Pinpoint the cell where the given text exists, returning its (X, Y) midpoint coordinate. 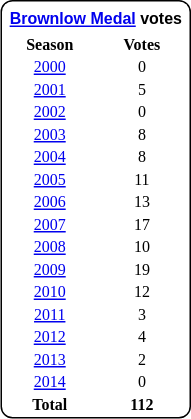
3 (142, 314)
Brownlow Medal votes (96, 18)
4 (142, 337)
2014 (50, 382)
2011 (50, 314)
Votes (142, 44)
2008 (50, 247)
12 (142, 292)
5 (142, 90)
2003 (50, 134)
2013 (50, 360)
2002 (50, 112)
10 (142, 247)
2006 (50, 202)
2010 (50, 292)
11 (142, 180)
Season (50, 44)
2005 (50, 180)
Total (50, 404)
17 (142, 224)
2009 (50, 270)
2001 (50, 90)
2007 (50, 224)
112 (142, 404)
2 (142, 360)
2004 (50, 157)
2012 (50, 337)
13 (142, 202)
19 (142, 270)
2000 (50, 67)
